From the cell containing the given text, extract its center point as (x, y) coordinate. 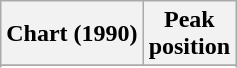
Chart (1990) (72, 34)
Peakposition (189, 34)
